Provide the (X, Y) coordinate of the cell's center where the given text is located.  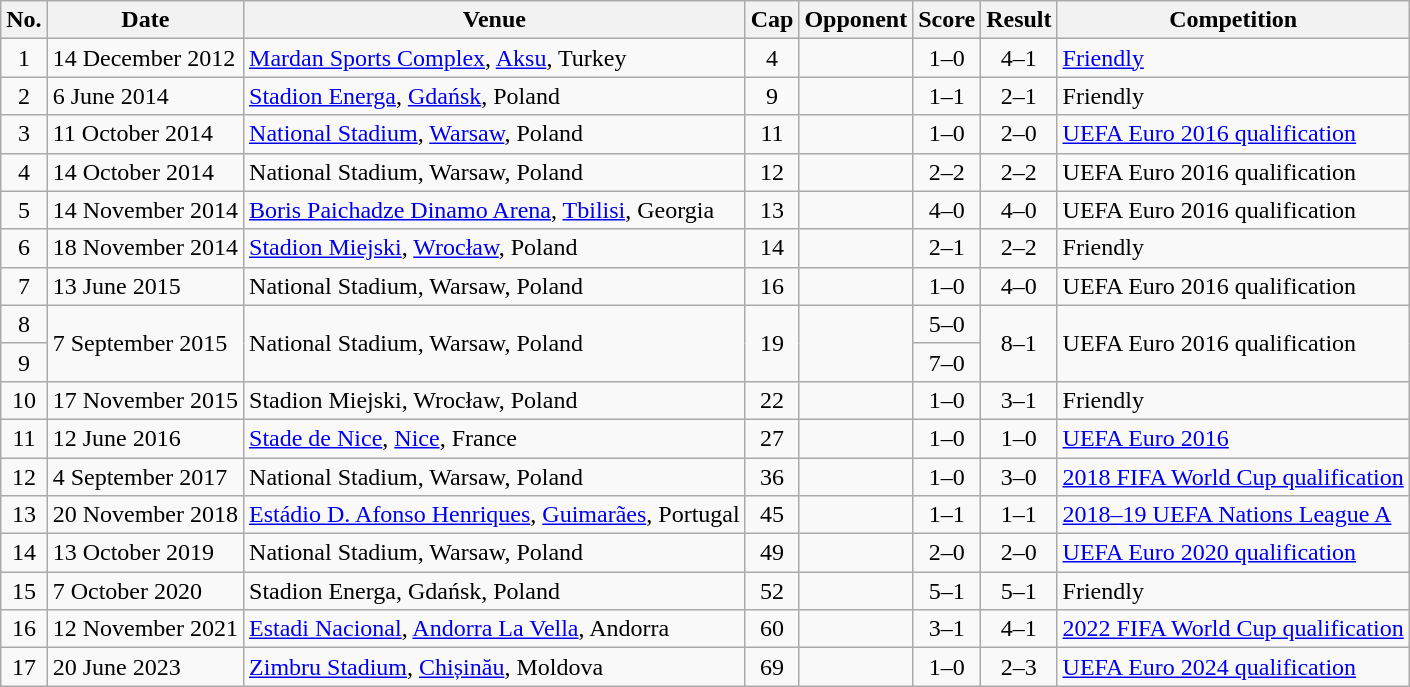
6 June 2014 (145, 96)
14 November 2014 (145, 210)
12 June 2016 (145, 438)
69 (772, 667)
Cap (772, 20)
60 (772, 629)
8–1 (1019, 343)
15 (24, 591)
1 (24, 58)
3–0 (1019, 477)
UEFA Euro 2016 (1233, 438)
Stade de Nice, Nice, France (495, 438)
2–3 (1019, 667)
20 November 2018 (145, 515)
17 (24, 667)
5–0 (947, 324)
Result (1019, 20)
11 October 2014 (145, 134)
Date (145, 20)
27 (772, 438)
Score (947, 20)
45 (772, 515)
17 November 2015 (145, 400)
2018–19 UEFA Nations League A (1233, 515)
Competition (1233, 20)
Estadi Nacional, Andorra La Vella, Andorra (495, 629)
UEFA Euro 2024 qualification (1233, 667)
2022 FIFA World Cup qualification (1233, 629)
Estádio D. Afonso Henriques, Guimarães, Portugal (495, 515)
7 October 2020 (145, 591)
2 (24, 96)
22 (772, 400)
4 September 2017 (145, 477)
13 June 2015 (145, 286)
19 (772, 343)
20 June 2023 (145, 667)
7 (24, 286)
2018 FIFA World Cup qualification (1233, 477)
Venue (495, 20)
No. (24, 20)
49 (772, 553)
Opponent (856, 20)
14 December 2012 (145, 58)
7–0 (947, 362)
Boris Paichadze Dinamo Arena, Tbilisi, Georgia (495, 210)
Zimbru Stadium, Chișinău, Moldova (495, 667)
7 September 2015 (145, 343)
3 (24, 134)
Mardan Sports Complex, Aksu, Turkey (495, 58)
12 November 2021 (145, 629)
52 (772, 591)
8 (24, 324)
6 (24, 248)
18 November 2014 (145, 248)
5 (24, 210)
14 October 2014 (145, 172)
UEFA Euro 2020 qualification (1233, 553)
13 October 2019 (145, 553)
36 (772, 477)
10 (24, 400)
